For the text-containing cell, return its midpoint in [X, Y] coordinate format. 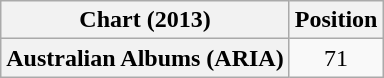
Position [336, 20]
Australian Albums (ARIA) [145, 58]
Chart (2013) [145, 20]
71 [336, 58]
